Detect which cell encompasses the target text, then output its [x, y] center coordinate. 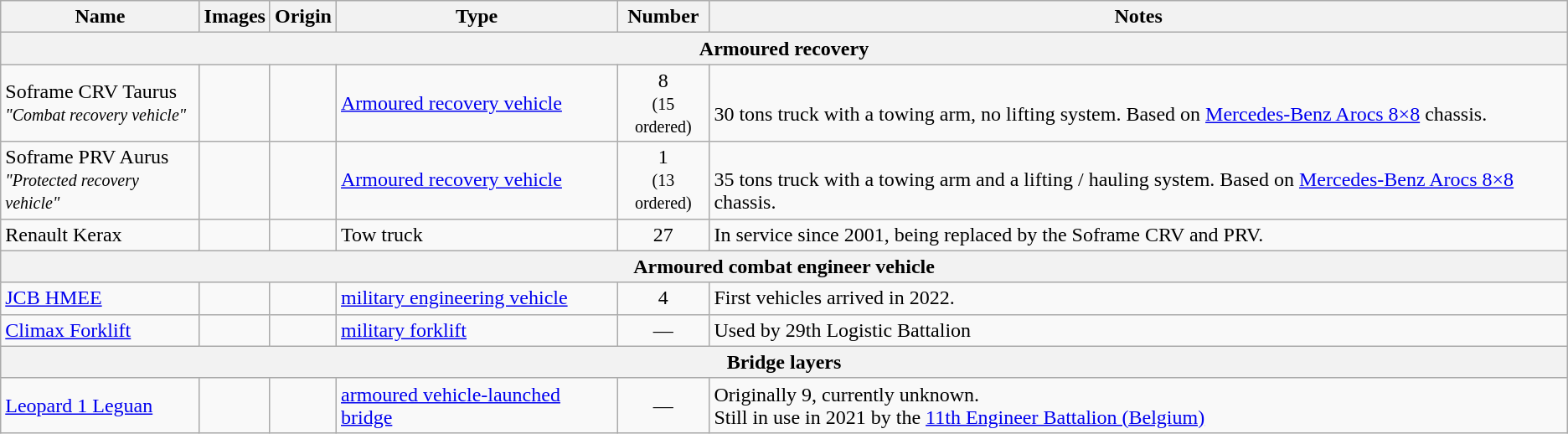
4 [663, 298]
35 tons truck with a towing arm and a lifting / hauling system. Based on Mercedes-Benz Arocs 8×8 chassis. [1138, 180]
Images [235, 17]
Name [101, 17]
Renault Kerax [101, 235]
Armoured recovery [784, 49]
27 [663, 235]
Armoured combat engineer vehicle [784, 266]
JCB HMEE [101, 298]
Climax Forklift [101, 330]
First vehicles arrived in 2022. [1138, 298]
30 tons truck with a towing arm, no lifting system. Based on Mercedes-Benz Arocs 8×8 chassis. [1138, 103]
Notes [1138, 17]
8 (15 ordered) [663, 103]
Soframe PRV Aurus"Protected recovery vehicle" [101, 180]
Origin [303, 17]
Soframe CRV Taurus"Combat recovery vehicle" [101, 103]
Type [477, 17]
1(13 ordered) [663, 180]
military forklift [477, 330]
armoured vehicle-launched bridge [477, 406]
military engineering vehicle [477, 298]
Used by 29th Logistic Battalion [1138, 330]
Bridge layers [784, 362]
Tow truck [477, 235]
Originally 9, currently unknown.Still in use in 2021 by the 11th Engineer Battalion (Belgium) [1138, 406]
In service since 2001, being replaced by the Soframe CRV and PRV. [1138, 235]
Number [663, 17]
Leopard 1 Leguan [101, 406]
